Return (x, y) of the center of cell containing provided text 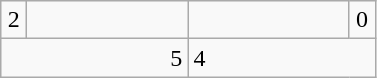
5 (94, 58)
0 (362, 20)
2 (14, 20)
4 (282, 58)
